From the cell containing the given text, extract its center point as (X, Y) coordinate. 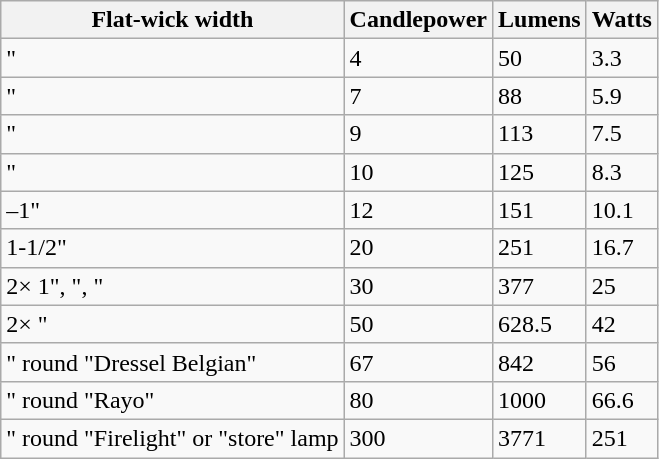
8.3 (622, 172)
12 (418, 210)
Flat-wick width (172, 20)
Candlepower (418, 20)
2× 1", ", " (172, 286)
628.5 (539, 324)
9 (418, 134)
10 (418, 172)
25 (622, 286)
56 (622, 362)
5.9 (622, 96)
" round "Firelight" or "store" lamp (172, 438)
80 (418, 400)
Watts (622, 20)
" round "Rayo" (172, 400)
2× " (172, 324)
377 (539, 286)
842 (539, 362)
113 (539, 134)
42 (622, 324)
20 (418, 248)
7.5 (622, 134)
" round "Dressel Belgian" (172, 362)
1-1/2" (172, 248)
3771 (539, 438)
300 (418, 438)
7 (418, 96)
Lumens (539, 20)
88 (539, 96)
4 (418, 58)
3.3 (622, 58)
–1" (172, 210)
66.6 (622, 400)
1000 (539, 400)
30 (418, 286)
151 (539, 210)
67 (418, 362)
16.7 (622, 248)
10.1 (622, 210)
125 (539, 172)
